Extract the (X, Y) coordinate from the center of the cell holding the provided text.  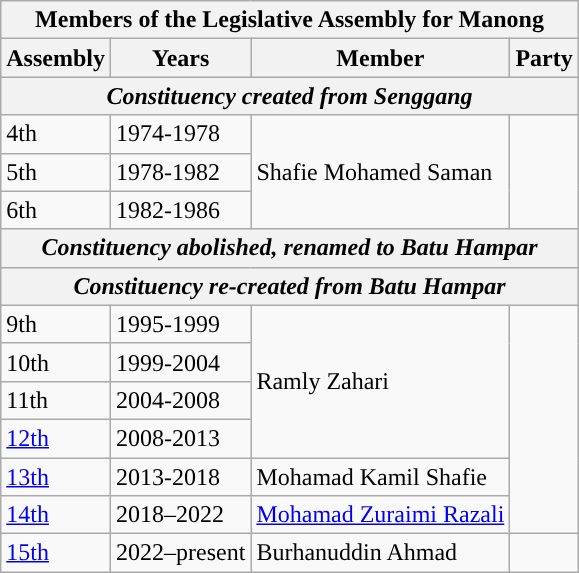
2018–2022 (180, 515)
1999-2004 (180, 362)
Assembly (56, 58)
4th (56, 134)
Ramly Zahari (380, 381)
5th (56, 172)
10th (56, 362)
Mohamad Kamil Shafie (380, 477)
1974-1978 (180, 134)
2004-2008 (180, 400)
9th (56, 324)
14th (56, 515)
13th (56, 477)
Constituency created from Senggang (290, 96)
1982-1986 (180, 210)
1978-1982 (180, 172)
Members of the Legislative Assembly for Manong (290, 20)
15th (56, 553)
Constituency abolished, renamed to Batu Hampar (290, 248)
Constituency re-created from Batu Hampar (290, 286)
2013-2018 (180, 477)
11th (56, 400)
1995-1999 (180, 324)
Shafie Mohamed Saman (380, 172)
Burhanuddin Ahmad (380, 553)
12th (56, 438)
6th (56, 210)
2008-2013 (180, 438)
Party (544, 58)
Mohamad Zuraimi Razali (380, 515)
Years (180, 58)
2022–present (180, 553)
Member (380, 58)
